Return the (X, Y) coordinate for the center point of the cell that contains the specified text.  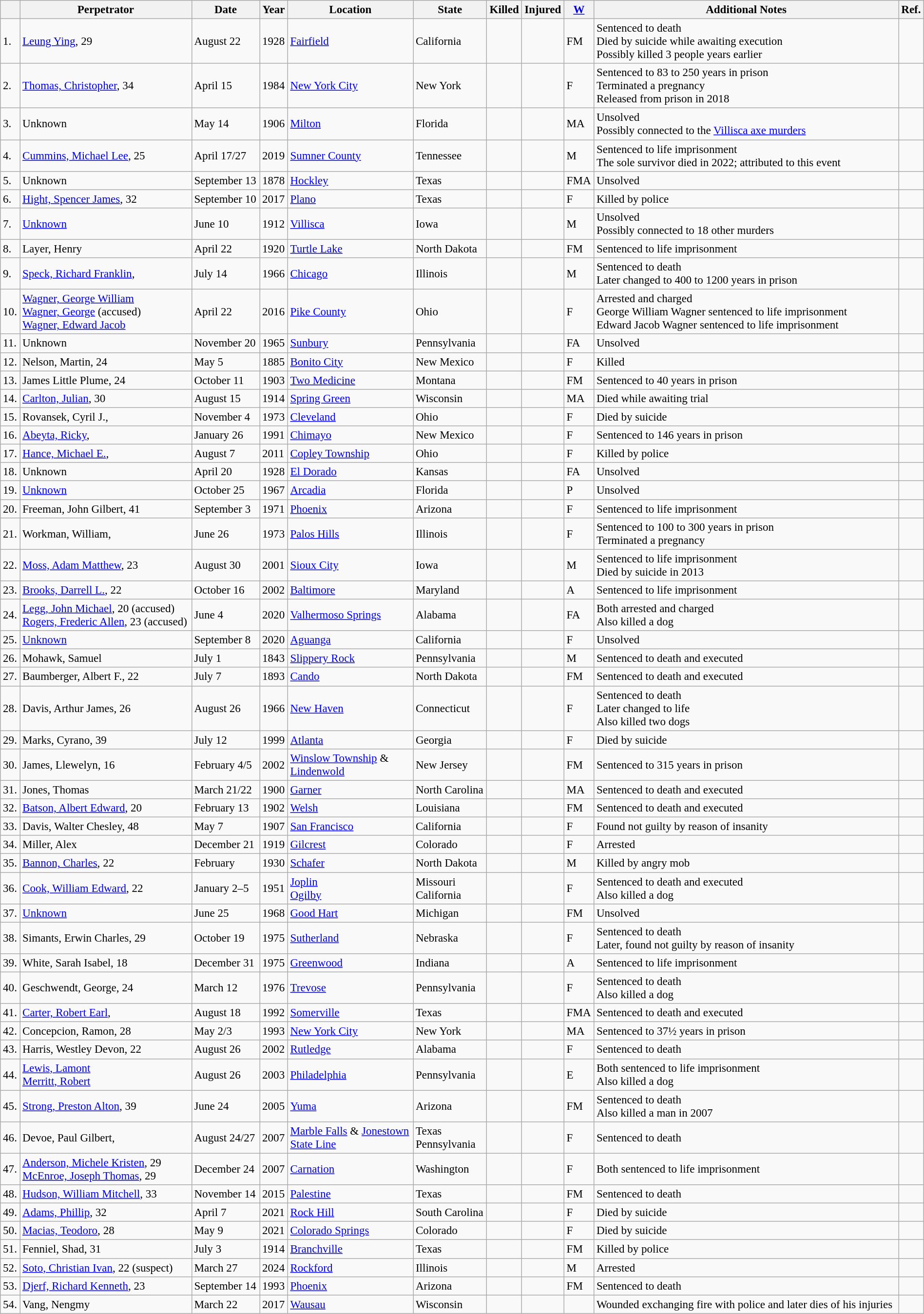
52. (10, 1268)
Killed by angry mob (747, 863)
Sentenced to deathDied by suicide while awaiting executionPossibly killed 3 people years earlier (747, 41)
Greenwood (350, 963)
Atlanta (350, 740)
Rovansek, Cyril J., (106, 417)
1907 (274, 827)
1878 (274, 181)
44. (10, 1074)
Philadelphia (350, 1074)
1903 (274, 380)
Marble Falls & Jonestown State Line (350, 1138)
2003 (274, 1074)
Sentenced to life imprisonment Died by suicide in 2013 (747, 565)
Sentenced to 315 years in prison (747, 765)
42. (10, 1031)
1992 (274, 1013)
1900 (274, 790)
Sentenced to life imprisonmentThe sole survivor died in 2022; attributed to this event (747, 156)
White, Sarah Isabel, 18 (106, 963)
11. (10, 344)
2. (10, 86)
Milton (350, 124)
Spring Green (350, 399)
39. (10, 963)
November 4 (226, 417)
2001 (274, 565)
41. (10, 1013)
Garner (350, 790)
1991 (274, 435)
E (579, 1074)
1. (10, 41)
Wagner, George William Wagner, George (accused)Wagner, Edward Jacob (106, 312)
July 12 (226, 740)
Nelson, Martin, 24 (106, 362)
Aguanga (350, 640)
Sutherland (350, 938)
Villisca (350, 224)
May 7 (226, 827)
Sentenced to 40 years in prison (747, 380)
April 17/27 (226, 156)
Rutledge (350, 1050)
Marks, Cyrano, 39 (106, 740)
2016 (274, 312)
Carter, Robert Earl, (106, 1013)
33. (10, 827)
Miller, Alex (106, 845)
Both arrested and charged Also killed a dog (747, 615)
September 13 (226, 181)
Date (226, 10)
March 12 (226, 988)
48. (10, 1194)
Sentenced to 83 to 250 years in prisonTerminated a pregnancyReleased from prison in 2018 (747, 86)
Winslow Township & Lindenwold (350, 765)
Davis, Arthur James, 26 (106, 708)
State (450, 10)
1967 (274, 490)
August 24/27 (226, 1138)
Found not guilty by reason of insanity (747, 827)
Layer, Henry (106, 249)
Sentenced to deathLater changed to 400 to 1200 years in prison (747, 274)
Washington (450, 1169)
Texas Pennsylvania (450, 1138)
Sunbury (350, 344)
Fenniel, Shad, 31 (106, 1249)
Lewis, Lamont Merritt, Robert (106, 1074)
Soto, Christian Ivan, 22 (suspect) (106, 1268)
4. (10, 156)
Carlton, Julian, 30 (106, 399)
22. (10, 565)
15. (10, 417)
37. (10, 913)
51. (10, 1249)
May 5 (226, 362)
Freeman, John Gilbert, 41 (106, 509)
Perpetrator (106, 10)
December 31 (226, 963)
Workman, William, (106, 534)
7. (10, 224)
Unsolved Possibly connected to 18 other murders (747, 224)
2015 (274, 1194)
Sentenced to 100 to 300 years in prisonTerminated a pregnancy (747, 534)
New Haven (350, 708)
Unsolved Possibly connected to the Villisca axe murders (747, 124)
Louisiana (450, 808)
47. (10, 1169)
Sentenced to death Also killed a dog (747, 988)
1912 (274, 224)
Batson, Albert Edward, 20 (106, 808)
April 7 (226, 1213)
Died while awaiting trial (747, 399)
45. (10, 1106)
Hight, Spencer James, 32 (106, 199)
Hance, Michael E., (106, 454)
Sentenced to deathLater changed to life Also killed two dogs (747, 708)
1971 (274, 509)
Carnation (350, 1169)
1930 (274, 863)
29. (10, 740)
50. (10, 1231)
Sentenced to 37½ years in prison (747, 1031)
Sentenced to death Later, found not guilty by reason of insanity (747, 938)
April 20 (226, 472)
20. (10, 509)
1976 (274, 988)
September 14 (226, 1286)
19. (10, 490)
Arcadia (350, 490)
March 27 (226, 1268)
Rockford (350, 1268)
25. (10, 640)
1906 (274, 124)
July 14 (226, 274)
Palestine (350, 1194)
July 1 (226, 658)
June 4 (226, 615)
5. (10, 181)
Adams, Phillip, 32 (106, 1213)
November 14 (226, 1194)
17. (10, 454)
Mohawk, Samuel (106, 658)
1999 (274, 740)
W (579, 10)
Connecticut (450, 708)
16. (10, 435)
North Carolina (450, 790)
Branchville (350, 1249)
Legg, John Michael, 20 (accused) Rogers, Frederic Allen, 23 (accused) (106, 615)
Jones, Thomas (106, 790)
1843 (274, 658)
June 24 (226, 1106)
Kansas (450, 472)
October 25 (226, 490)
Injured (543, 10)
Simants, Erwin Charles, 29 (106, 938)
2019 (274, 156)
Maryland (450, 590)
Michigan (450, 913)
James Little Plume, 24 (106, 380)
February 13 (226, 808)
February (226, 863)
Yuma (350, 1106)
Sumner County (350, 156)
Palos Hills (350, 534)
Welsh (350, 808)
Fairfield (350, 41)
Hockley (350, 181)
Concepcion, Ramon, 28 (106, 1031)
Slippery Rock (350, 658)
May 9 (226, 1231)
Tennessee (450, 156)
October 19 (226, 938)
Missouri California (450, 888)
1885 (274, 362)
Baltimore (350, 590)
6. (10, 199)
Bannon, Charles, 22 (106, 863)
9. (10, 274)
Sentenced to death and executed Also killed a dog (747, 888)
Turtle Lake (350, 249)
23. (10, 590)
Location (350, 10)
Davis, Walter Chesley, 48 (106, 827)
James, Llewelyn, 16 (106, 765)
21. (10, 534)
Djerf, Richard Kenneth, 23 (106, 1286)
Moss, Adam Matthew, 23 (106, 565)
34. (10, 845)
53. (10, 1286)
1893 (274, 677)
Both sentenced to life imprisonment Also killed a dog (747, 1074)
Thomas, Christopher, 34 (106, 86)
December 24 (226, 1169)
26. (10, 658)
1984 (274, 86)
Nebraska (450, 938)
28. (10, 708)
October 11 (226, 380)
1919 (274, 845)
2011 (274, 454)
Rock Hill (350, 1213)
August 30 (226, 565)
Hudson, William Mitchell, 33 (106, 1194)
36. (10, 888)
30. (10, 765)
Devoe, Paul Gilbert, (106, 1138)
3. (10, 124)
31. (10, 790)
Abeyta, Ricky, (106, 435)
Montana (450, 380)
Somerville (350, 1013)
March 21/22 (226, 790)
14. (10, 399)
2005 (274, 1106)
July 3 (226, 1249)
June 25 (226, 913)
Cummins, Michael Lee, 25 (106, 156)
Chicago (350, 274)
Cando (350, 677)
South Carolina (450, 1213)
New Jersey (450, 765)
54. (10, 1304)
Brooks, Darrell L., 22 (106, 590)
Year (274, 10)
June 26 (226, 534)
43. (10, 1050)
13. (10, 380)
Baumberger, Albert F., 22 (106, 677)
Joplin Ogilby (350, 888)
February 4/5 (226, 765)
18. (10, 472)
Bonito City (350, 362)
November 20 (226, 344)
1951 (274, 888)
January 2–5 (226, 888)
September 10 (226, 199)
Geschwendt, George, 24 (106, 988)
September 8 (226, 640)
Sentenced to 146 years in prison (747, 435)
Chimayo (350, 435)
Vang, Nengmy (106, 1304)
8. (10, 249)
Arrested and charged George William Wagner sentenced to life imprisonment Edward Jacob Wagner sentenced to life imprisonment (747, 312)
May 2/3 (226, 1031)
Indiana (450, 963)
Additional Notes (747, 10)
Two Medicine (350, 380)
Georgia (450, 740)
24. (10, 615)
Both sentenced to life imprisonment (747, 1169)
May 14 (226, 124)
Strong, Preston Alton, 39 (106, 1106)
Pike County (350, 312)
Colorado Springs (350, 1231)
40. (10, 988)
Gilcrest (350, 845)
Sioux City (350, 565)
Speck, Richard Franklin, (106, 274)
1965 (274, 344)
October 16 (226, 590)
49. (10, 1213)
Schafer (350, 863)
July 7 (226, 677)
Wounded exchanging fire with police and later dies of his injuries (747, 1304)
Cook, William Edward, 22 (106, 888)
August 18 (226, 1013)
January 26 (226, 435)
Leung Ying, 29 (106, 41)
Cleveland (350, 417)
12. (10, 362)
Copley Township (350, 454)
August 22 (226, 41)
38. (10, 938)
Wausau (350, 1304)
1902 (274, 808)
46. (10, 1138)
1968 (274, 913)
Ref. (911, 10)
San Francisco (350, 827)
Valhermoso Springs (350, 615)
32. (10, 808)
10. (10, 312)
December 21 (226, 845)
September 3 (226, 509)
June 10 (226, 224)
August 15 (226, 399)
Sentenced to death Also killed a man in 2007 (747, 1106)
March 22 (226, 1304)
April 15 (226, 86)
2024 (274, 1268)
Anderson, Michele Kristen, 29McEnroe, Joseph Thomas, 29 (106, 1169)
Good Hart (350, 913)
El Dorado (350, 472)
P (579, 490)
Trevose (350, 988)
Harris, Westley Devon, 22 (106, 1050)
27. (10, 677)
August 7 (226, 454)
Plano (350, 199)
Macias, Teodoro, 28 (106, 1231)
1920 (274, 249)
35. (10, 863)
